Provide the [X, Y] coordinate of the cell's center where the given text is located.  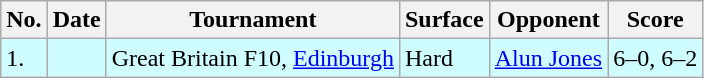
Hard [444, 58]
6–0, 6–2 [656, 58]
Alun Jones [548, 58]
1. [24, 58]
Opponent [548, 20]
Date [76, 20]
Tournament [252, 20]
No. [24, 20]
Score [656, 20]
Great Britain F10, Edinburgh [252, 58]
Surface [444, 20]
